Provide the (X, Y) coordinate of the cell's center where the given text is located.  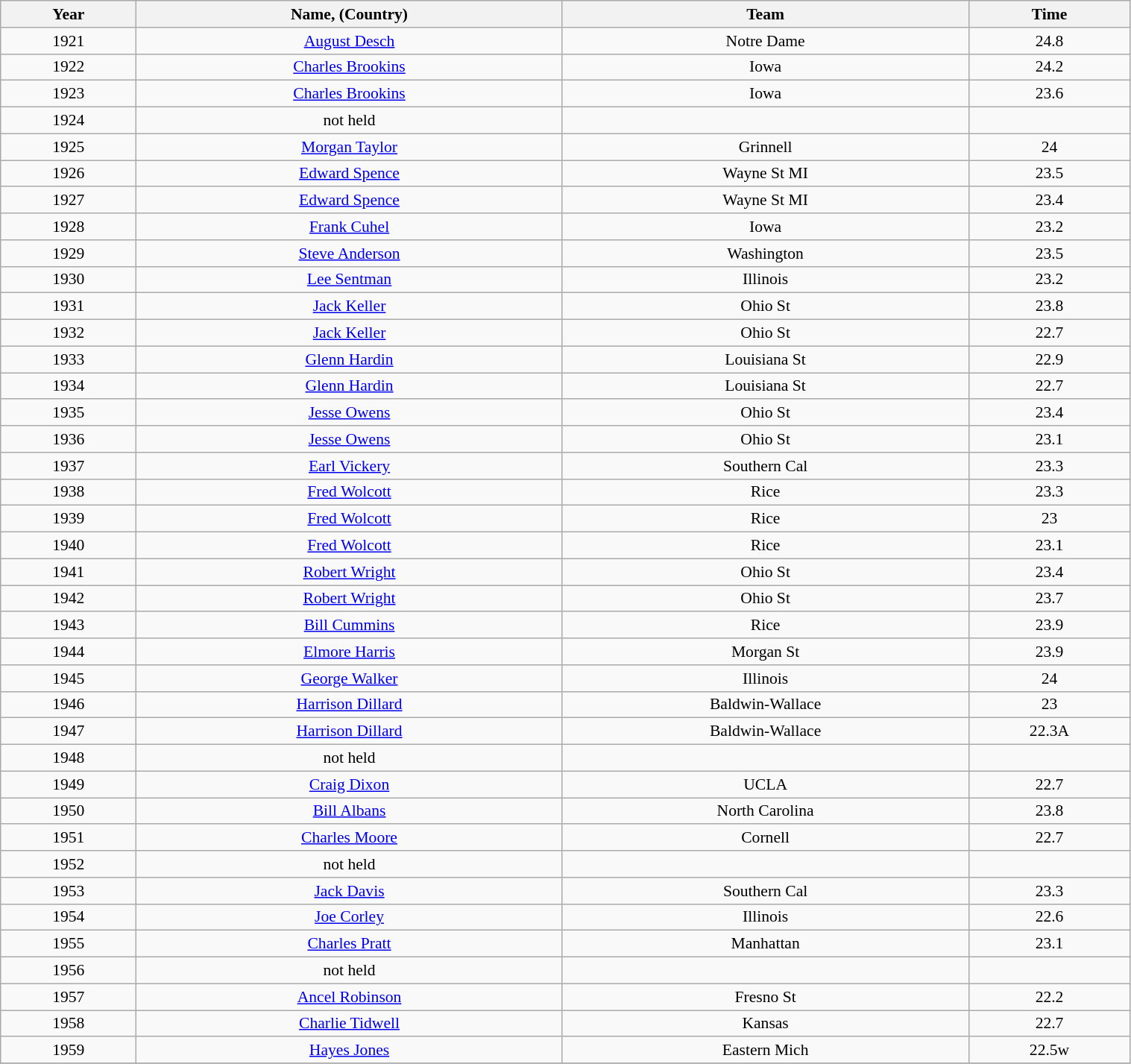
1958 (69, 1024)
Washington (765, 254)
Fresno St (765, 997)
Frank Cuhel (349, 227)
Jack Davis (349, 891)
1946 (69, 705)
Morgan St (765, 652)
1956 (69, 971)
Steve Anderson (349, 254)
Cornell (765, 838)
22.6 (1050, 917)
1949 (69, 784)
1939 (69, 519)
1959 (69, 1051)
1926 (69, 174)
Team (765, 14)
UCLA (765, 784)
1940 (69, 546)
1944 (69, 652)
George Walker (349, 679)
24.2 (1050, 67)
1953 (69, 891)
1933 (69, 359)
1923 (69, 94)
Bill Cummins (349, 626)
1947 (69, 731)
22.5w (1050, 1051)
Hayes Jones (349, 1051)
1924 (69, 121)
23.7 (1050, 599)
1931 (69, 306)
North Carolina (765, 811)
Grinnell (765, 147)
Year (69, 14)
Craig Dixon (349, 784)
1934 (69, 386)
22.2 (1050, 997)
22.9 (1050, 359)
Charles Pratt (349, 944)
Lee Sentman (349, 280)
1921 (69, 41)
Elmore Harris (349, 652)
1932 (69, 333)
Ancel Robinson (349, 997)
1937 (69, 466)
1957 (69, 997)
Manhattan (765, 944)
1945 (69, 679)
Eastern Mich (765, 1051)
1928 (69, 227)
August Desch (349, 41)
Morgan Taylor (349, 147)
24.8 (1050, 41)
Notre Dame (765, 41)
1950 (69, 811)
1951 (69, 838)
Earl Vickery (349, 466)
1925 (69, 147)
1948 (69, 758)
1927 (69, 201)
1942 (69, 599)
22.3A (1050, 731)
1935 (69, 413)
Charles Moore (349, 838)
1954 (69, 917)
Bill Albans (349, 811)
Name, (Country) (349, 14)
Charlie Tidwell (349, 1024)
1930 (69, 280)
1922 (69, 67)
1941 (69, 572)
Kansas (765, 1024)
1955 (69, 944)
1929 (69, 254)
1938 (69, 492)
Time (1050, 14)
23.6 (1050, 94)
1952 (69, 864)
1943 (69, 626)
1936 (69, 439)
Joe Corley (349, 917)
